Locate the cell with the specified text and output its [x, y] center coordinate. 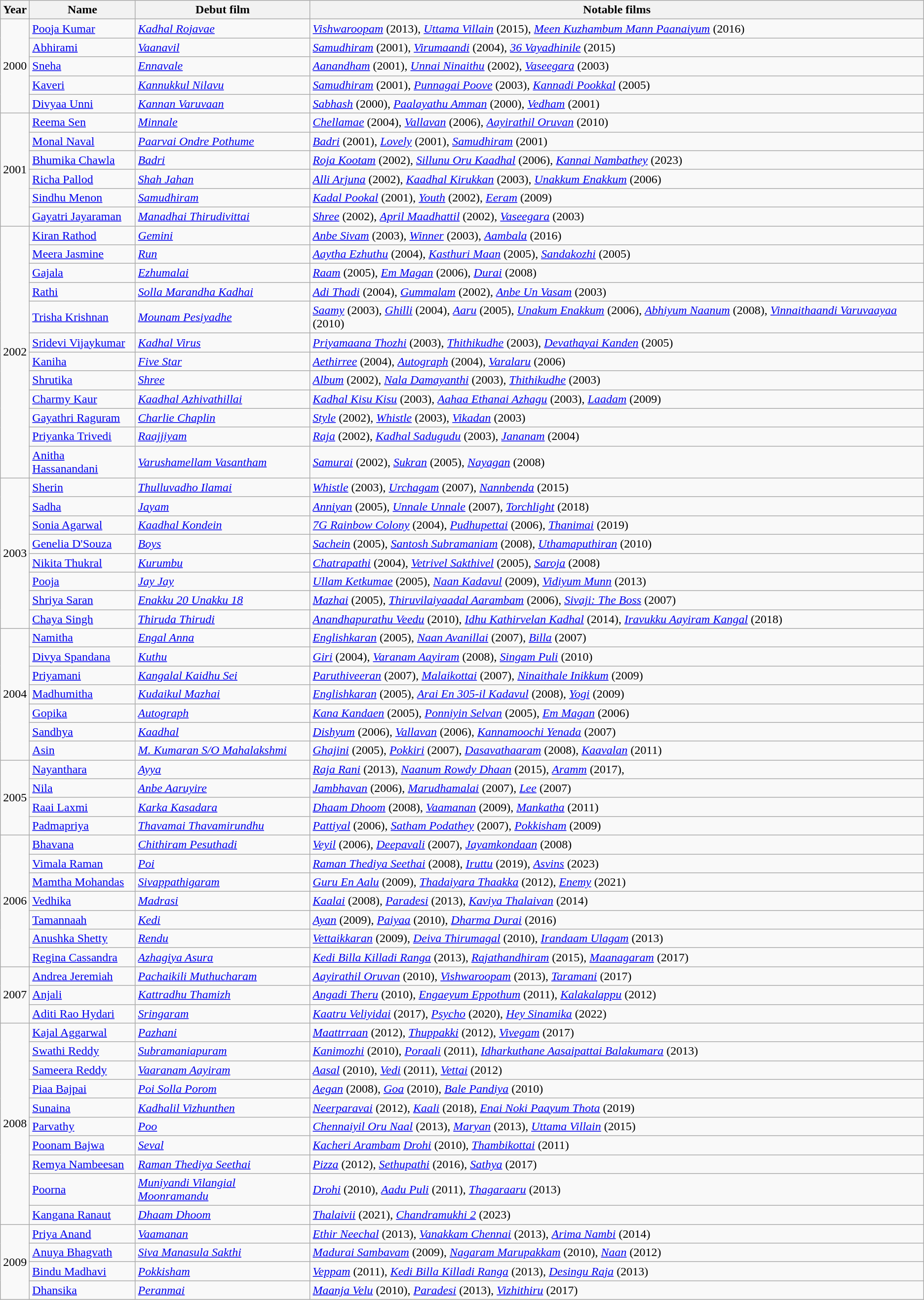
Boys [223, 544]
Kacheri Arambam Drohi (2010), Thambikottai (2011) [617, 1145]
Giri (2004), Varanam Aayiram (2008), Singam Puli (2010) [617, 657]
Kangana Ranaut [82, 1215]
Minnale [223, 122]
Badri (2001), Lovely (2001), Samudhiram (2001) [617, 141]
Kannan Varuvaan [223, 104]
Jay Jay [223, 582]
Bhumika Chawla [82, 160]
Seval [223, 1145]
Aegan (2008), Goa (2010), Bale Pandiya (2010) [617, 1089]
2009 [15, 1262]
Swathi Reddy [82, 1051]
Engal Anna [223, 638]
Rathi [82, 292]
Kannukkul Nilavu [223, 85]
Aaytha Ezhuthu (2004), Kasthuri Maan (2005), Sandakozhi (2005) [617, 254]
Kana Kandaen (2005), Ponniyin Selvan (2005), Em Magan (2006) [617, 713]
Poonam Bajwa [82, 1145]
Shrutika [82, 380]
Parvathy [82, 1126]
Aayirathil Oruvan (2010), Vishwaroopam (2013), Taramani (2017) [617, 976]
Raajjiyam [223, 436]
Kadhal Rojavae [223, 29]
Badri [223, 160]
Andrea Jeremiah [82, 976]
Regina Cassandra [82, 957]
Tamannaah [82, 920]
Poi [223, 864]
2002 [15, 353]
Azhagiya Asura [223, 957]
Remya Nambeesan [82, 1164]
Thiruda Thirudi [223, 619]
Kudaikul Mazhai [223, 694]
Kiran Rathod [82, 236]
Priyamaana Thozhi (2003), Thithikudhe (2003), Devathayai Kanden (2005) [617, 343]
Whistle (2003), Urchagam (2007), Nannbenda (2015) [617, 487]
Vaaranam Aayiram [223, 1070]
Dhansika [82, 1290]
Raja Rani (2013), Naanum Rowdy Dhaan (2015), Aramm (2017), [617, 769]
Sandhya [82, 732]
Sindhu Menon [82, 197]
Sadha [82, 506]
Vimala Raman [82, 864]
Paruthiveeran (2007), Malaikottai (2007), Ninaithale Inikkum (2009) [617, 675]
M. Kumaran S/O Mahalakshmi [223, 750]
Nikita Thukral [82, 562]
Name [82, 10]
Raam (2005), Em Magan (2006), Durai (2008) [617, 273]
2004 [15, 694]
Kaalai (2008), Paradesi (2013), Kaviya Thalaivan (2014) [617, 901]
Englishkaran (2005), Arai En 305-il Kadavul (2008), Yogi (2009) [617, 694]
Peranmai [223, 1290]
Ghajini (2005), Pokkiri (2007), Dasavathaaram (2008), Kaavalan (2011) [617, 750]
Anushka Shetty [82, 939]
Gajala [82, 273]
Kattradhu Thamizh [223, 995]
Samudhiram (2001), Punnagai Poove (2003), Kannadi Pookkal (2005) [617, 85]
Bhavana [82, 844]
Pazhani [223, 1032]
Priya Anand [82, 1234]
Veyil (2006), Deepavali (2007), Jayamkondaan (2008) [617, 844]
Kaveri [82, 85]
Dhaam Dhoom [223, 1215]
Pooja Kumar [82, 29]
Samudhiram (2001), Virumaandi (2004), 36 Vayadhinile (2015) [617, 47]
Samurai (2002), Sukran (2005), Nayagan (2008) [617, 462]
Ezhumalai [223, 273]
Pizza (2012), Sethupathi (2016), Sathya (2017) [617, 1164]
Five Star [223, 361]
Anbe Sivam (2003), Winner (2003), Aambala (2016) [617, 236]
2005 [15, 797]
Charmy Kaur [82, 399]
Kanimozhi (2010), Poraali (2011), Idharkuthane Aasaipattai Balakumara (2013) [617, 1051]
Pokkisham [223, 1271]
Vaamanan [223, 1234]
Gayathri Raguram [82, 418]
Mounam Pesiyadhe [223, 317]
Vishwaroopam (2013), Uttama Villain (2015), Meen Kuzhambum Mann Paanaiyum (2016) [617, 29]
Kajal Aggarwal [82, 1032]
Neerparavai (2012), Kaali (2018), Enai Noki Paayum Thota (2019) [617, 1107]
Anuya Bhagvath [82, 1253]
Poorna [82, 1190]
Solla Marandha Kadhai [223, 292]
Chatrapathi (2004), Vetrivel Sakthivel (2005), Saroja (2008) [617, 562]
Shree (2002), April Maadhattil (2002), Vaseegara (2003) [617, 216]
Asin [82, 750]
Vaanavil [223, 47]
Aditi Rao Hydari [82, 1014]
Pattiyal (2006), Satham Podathey (2007), Pokkisham (2009) [617, 826]
Englishkaran (2005), Naan Avanillai (2007), Billa (2007) [617, 638]
Maanja Velu (2010), Paradesi (2013), Vizhithiru (2017) [617, 1290]
Vedhika [82, 901]
Poi Solla Porom [223, 1089]
Thavamai Thavamirundhu [223, 826]
Kaadhal Azhivathillai [223, 399]
Anandhapurathu Veedu (2010), Idhu Kathirvelan Kadhal (2014), Iravukku Aayiram Kangal (2018) [617, 619]
Adi Thadi (2004), Gummalam (2002), Anbe Un Vasam (2003) [617, 292]
Sonia Agarwal [82, 525]
Poo [223, 1126]
Priyamani [82, 675]
Anbe Aaruyire [223, 788]
Drohi (2010), Aadu Puli (2011), Thagaraaru (2013) [617, 1190]
Kadhal Kisu Kisu (2003), Aahaa Ethanai Azhagu (2003), Laadam (2009) [617, 399]
Jambhavan (2006), Marudhamalai (2007), Lee (2007) [617, 788]
Kuthu [223, 657]
Style (2002), Whistle (2003), Vikadan (2003) [617, 418]
Sivappathigaram [223, 882]
Gemini [223, 236]
Chennaiyil Oru Naal (2013), Maryan (2013), Uttama Villain (2015) [617, 1126]
Rendu [223, 939]
Album (2002), Nala Damayanthi (2003), Thithikudhe (2003) [617, 380]
Dhaam Dhoom (2008), Vaamanan (2009), Mankatha (2011) [617, 807]
Raman Thediya Seethai [223, 1164]
Kaniha [82, 361]
Piaa Bajpai [82, 1089]
Nayanthara [82, 769]
Madurai Sambavam (2009), Nagaram Marupakkam (2010), Naan (2012) [617, 1253]
Ethir Neechal (2013), Vanakkam Chennai (2013), Arima Nambi (2014) [617, 1234]
Pooja [82, 582]
Shah Jahan [223, 179]
Thalaivii (2021), Chandramukhi 2 (2023) [617, 1215]
Pachaikili Muthucharam [223, 976]
Dishyum (2006), Vallavan (2006), Kannamoochi Yenada (2007) [617, 732]
Ayan (2009), Paiyaa (2010), Dharma Durai (2016) [617, 920]
Sridevi Vijaykumar [82, 343]
Madhumitha [82, 694]
Paarvai Ondre Pothume [223, 141]
Priyanka Trivedi [82, 436]
Guru En Aalu (2009), Thadaiyara Thaakka (2012), Enemy (2021) [617, 882]
Anitha Hassanandani [82, 462]
Sameera Reddy [82, 1070]
Bindu Madhavi [82, 1271]
2000 [15, 66]
Sneha [82, 66]
Aasal (2010), Vedi (2011), Vettai (2012) [617, 1070]
Anniyan (2005), Unnale Unnale (2007), Torchlight (2018) [617, 506]
Angadi Theru (2010), Engaeyum Eppothum (2011), Kalakalappu (2012) [617, 995]
Sabhash (2000), Paalayathu Amman (2000), Vedham (2001) [617, 104]
2008 [15, 1124]
Aanandham (2001), Unnai Ninaithu (2002), Vaseegara (2003) [617, 66]
Sherin [82, 487]
Ennavale [223, 66]
Veppam (2011), Kedi Billa Killadi Ranga (2013), Desingu Raja (2013) [617, 1271]
Karka Kasadara [223, 807]
Reema Sen [82, 122]
Autograph [223, 713]
Richa Pallod [82, 179]
Run [223, 254]
Meera Jasmine [82, 254]
Namitha [82, 638]
Varushamellam Vasantham [223, 462]
Jayam [223, 506]
Mazhai (2005), Thiruvilaiyaadal Aarambam (2006), Sivaji: The Boss (2007) [617, 600]
Shriya Saran [82, 600]
7G Rainbow Colony (2004), Pudhupettai (2006), Thanimai (2019) [617, 525]
Kaadhal [223, 732]
2001 [15, 169]
Raman Thediya Seethai (2008), Iruttu (2019), Asvins (2023) [617, 864]
Vettaikkaran (2009), Deiva Thirumagal (2010), Irandaam Ulagam (2013) [617, 939]
Gopika [82, 713]
Kadhalil Vizhunthen [223, 1107]
Saamy (2003), Ghilli (2004), Aaru (2005), Unakum Enakkum (2006), Abhiyum Naanum (2008), Vinnaithaandi Varuvaayaa (2010) [617, 317]
Maattrraan (2012), Thuppakki (2012), Vivegam (2017) [617, 1032]
Kedi [223, 920]
Kurumbu [223, 562]
2003 [15, 553]
Monal Naval [82, 141]
Muniyandi Vilangial Moonramandu [223, 1190]
Roja Kootam (2002), Sillunu Oru Kaadhal (2006), Kannai Nambathey (2023) [617, 160]
Kaadhal Kondein [223, 525]
Ayya [223, 769]
Siva Manasula Sakthi [223, 1253]
Mamtha Mohandas [82, 882]
Manadhai Thirudivittai [223, 216]
Ullam Ketkumae (2005), Naan Kadavul (2009), Vidiyum Munn (2013) [617, 582]
Gayatri Jayaraman [82, 216]
Enakku 20 Unakku 18 [223, 600]
Alli Arjuna (2002), Kaadhal Kirukkan (2003), Unakkum Enakkum (2006) [617, 179]
Abhirami [82, 47]
Chithiram Pesuthadi [223, 844]
Madrasi [223, 901]
Genelia D'Souza [82, 544]
Shree [223, 380]
Trisha Krishnan [82, 317]
Anjali [82, 995]
Sachein (2005), Santosh Subramaniam (2008), Uthamaputhiran (2010) [617, 544]
Divyaa Unni [82, 104]
2007 [15, 995]
Nila [82, 788]
Sringaram [223, 1014]
Kedi Billa Killadi Ranga (2013), Rajathandhiram (2015), Maanagaram (2017) [617, 957]
Aethirree (2004), Autograph (2004), Varalaru (2006) [617, 361]
Divya Spandana [82, 657]
Subramaniapuram [223, 1051]
Year [15, 10]
Chellamae (2004), Vallavan (2006), Aayirathil Oruvan (2010) [617, 122]
Thulluvadho Ilamai [223, 487]
Notable films [617, 10]
Raja (2002), Kadhal Sadugudu (2003), Jananam (2004) [617, 436]
2006 [15, 901]
Chaya Singh [82, 619]
Kangalal Kaidhu Sei [223, 675]
Raai Laxmi [82, 807]
Samudhiram [223, 197]
Padmapriya [82, 826]
Charlie Chaplin [223, 418]
Debut film [223, 10]
Kadhal Virus [223, 343]
Kadal Pookal (2001), Youth (2002), Eeram (2009) [617, 197]
Kaatru Veliyidai (2017), Psycho (2020), Hey Sinamika (2022) [617, 1014]
Sunaina [82, 1107]
